Scan for the cell matching the given text and deliver its [x, y] coordinate at center. 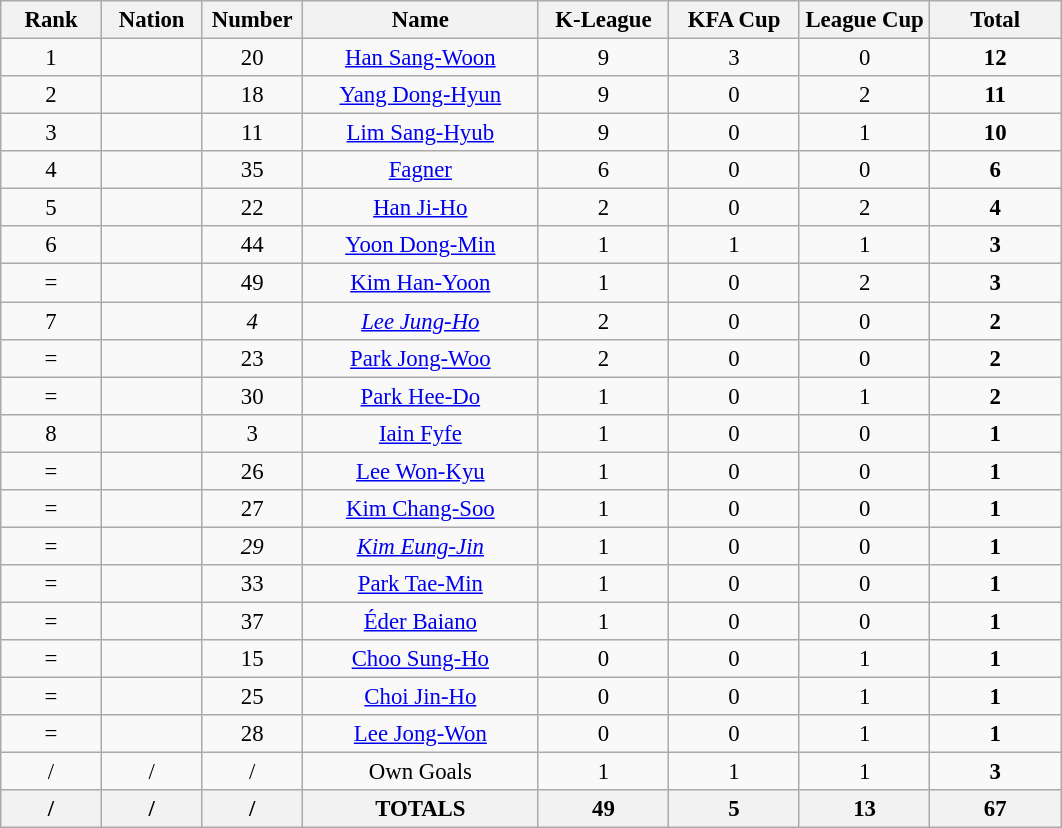
Park Hee-Do [421, 396]
KFA Cup [734, 20]
Rank [52, 20]
20 [252, 58]
15 [252, 659]
12 [996, 58]
Han Sang-Woon [421, 58]
Lee Jung-Ho [421, 321]
Kim Eung-Jin [421, 546]
35 [252, 170]
TOTALS [421, 809]
8 [52, 433]
Han Ji-Ho [421, 208]
Yoon Dong-Min [421, 245]
Choi Jin-Ho [421, 697]
28 [252, 734]
Éder Baiano [421, 621]
Fagner [421, 170]
7 [52, 321]
League Cup [864, 20]
44 [252, 245]
K-League [604, 20]
26 [252, 471]
37 [252, 621]
29 [252, 546]
10 [996, 133]
Total [996, 20]
23 [252, 358]
22 [252, 208]
Number [252, 20]
Kim Han-Yoon [421, 283]
Park Jong-Woo [421, 358]
67 [996, 809]
Iain Fyfe [421, 433]
Kim Chang-Soo [421, 509]
13 [864, 809]
25 [252, 697]
Nation [152, 20]
18 [252, 95]
Lee Won-Kyu [421, 471]
Park Tae-Min [421, 584]
30 [252, 396]
33 [252, 584]
Name [421, 20]
Lim Sang-Hyub [421, 133]
Choo Sung-Ho [421, 659]
27 [252, 509]
Lee Jong-Won [421, 734]
Own Goals [421, 772]
Yang Dong-Hyun [421, 95]
